Capture the cell that displays the provided text and extract its (x, y) central coordinate. 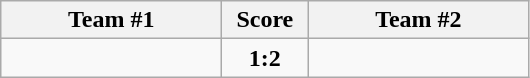
Score (265, 20)
Team #2 (418, 20)
Team #1 (112, 20)
1:2 (265, 58)
